Extract the (X, Y) coordinate from the center of the cell holding the provided text.  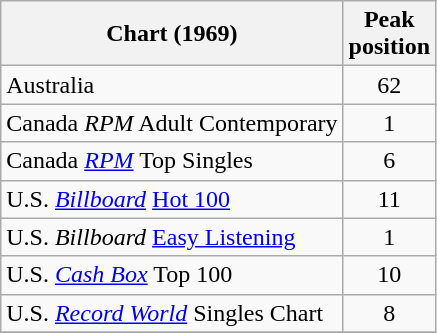
62 (389, 85)
Canada RPM Top Singles (172, 161)
11 (389, 199)
U.S. Billboard Hot 100 (172, 199)
6 (389, 161)
8 (389, 313)
Canada RPM Adult Contemporary (172, 123)
U.S. Record World Singles Chart (172, 313)
U.S. Cash Box Top 100 (172, 275)
10 (389, 275)
Peakposition (389, 34)
U.S. Billboard Easy Listening (172, 237)
Chart (1969) (172, 34)
Australia (172, 85)
